Capture the cell that displays the provided text and extract its (X, Y) central coordinate. 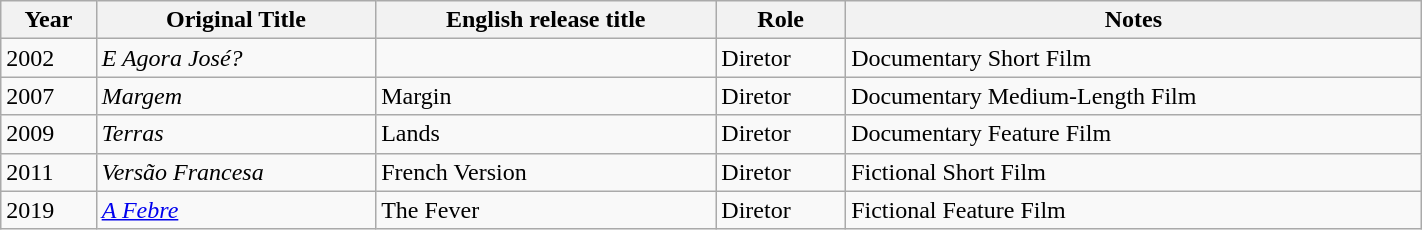
2009 (48, 134)
Year (48, 20)
Terras (236, 134)
Original Title (236, 20)
Documentary Feature Film (1134, 134)
Fictional Short Film (1134, 172)
Documentary Medium-Length Film (1134, 96)
English release title (546, 20)
French Version (546, 172)
2007 (48, 96)
A Febre (236, 210)
2011 (48, 172)
Notes (1134, 20)
The Fever (546, 210)
Margin (546, 96)
Lands (546, 134)
Versão Francesa (236, 172)
Role (781, 20)
E Agora José? (236, 58)
Margem (236, 96)
Fictional Feature Film (1134, 210)
Documentary Short Film (1134, 58)
2019 (48, 210)
2002 (48, 58)
